Locate the cell with the specified text and output its [X, Y] center coordinate. 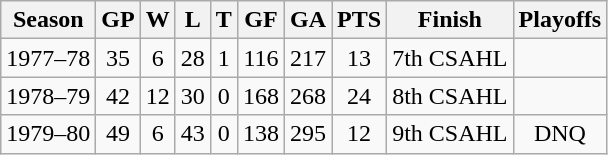
43 [192, 134]
Finish [450, 20]
35 [118, 58]
GP [118, 20]
9th CSAHL [450, 134]
295 [308, 134]
13 [360, 58]
PTS [360, 20]
49 [118, 134]
8th CSAHL [450, 96]
42 [118, 96]
116 [260, 58]
T [224, 20]
138 [260, 134]
268 [308, 96]
1977–78 [48, 58]
1 [224, 58]
W [158, 20]
GA [308, 20]
DNQ [560, 134]
1978–79 [48, 96]
L [192, 20]
217 [308, 58]
7th CSAHL [450, 58]
24 [360, 96]
30 [192, 96]
1979–80 [48, 134]
168 [260, 96]
GF [260, 20]
Season [48, 20]
28 [192, 58]
Playoffs [560, 20]
